Determine the (x, y) coordinate at the center of the cell enclosing the given text.  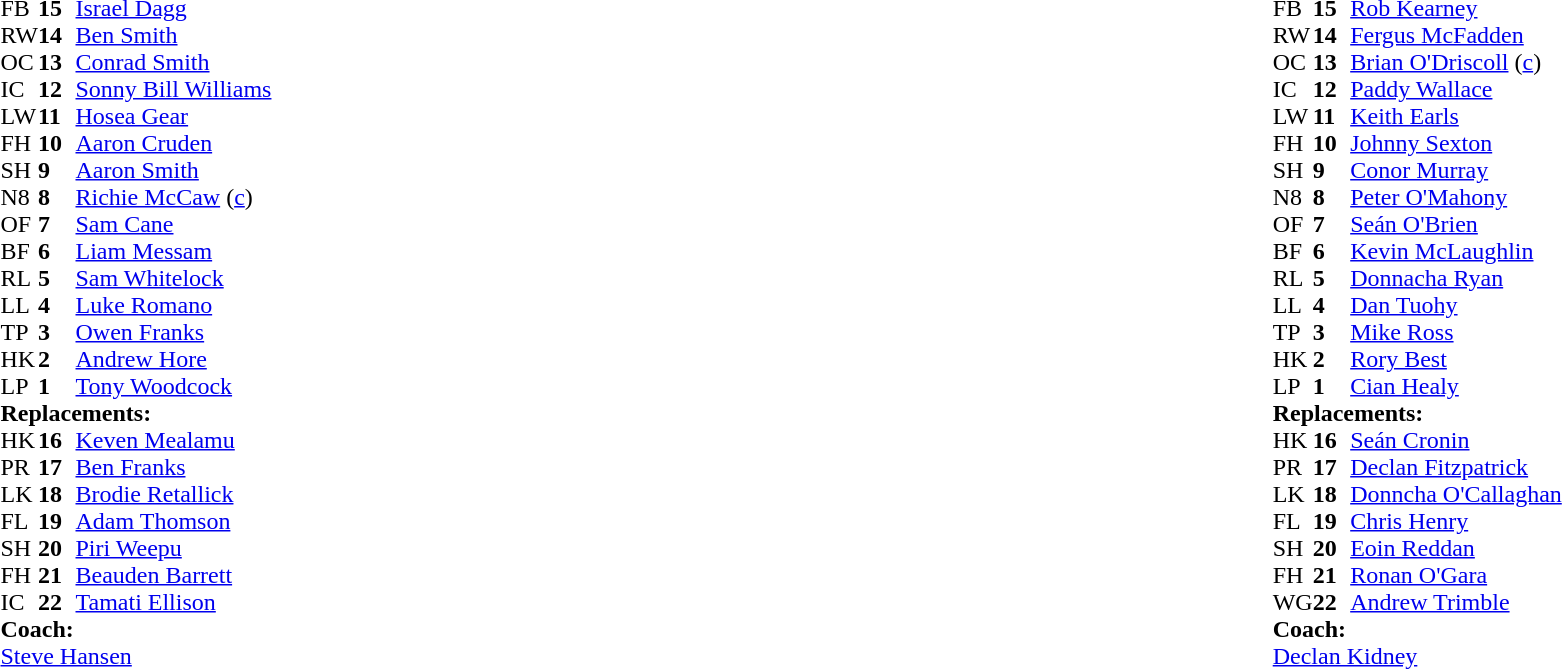
Eoin Reddan (1456, 548)
Chris Henry (1456, 522)
Owen Franks (174, 332)
Beauden Barrett (174, 576)
Adam Thomson (174, 522)
Keith Earls (1456, 116)
Sonny Bill Williams (174, 90)
Keven Mealamu (174, 440)
Brodie Retallick (174, 494)
WG (1293, 602)
Donnacha Ryan (1456, 278)
Andrew Trimble (1456, 602)
Piri Weepu (174, 548)
Sam Cane (174, 224)
Dan Tuohy (1456, 306)
Rory Best (1456, 360)
Seán O'Brien (1456, 224)
Tamati Ellison (174, 602)
Declan Fitzpatrick (1456, 468)
Steve Hansen (136, 656)
Donncha O'Callaghan (1456, 494)
Mike Ross (1456, 332)
Ronan O'Gara (1456, 576)
Peter O'Mahony (1456, 198)
Kevin McLaughlin (1456, 252)
Johnny Sexton (1456, 144)
Seán Cronin (1456, 440)
Sam Whitelock (174, 278)
Brian O'Driscoll (c) (1456, 62)
Liam Messam (174, 252)
Ben Smith (174, 36)
Hosea Gear (174, 116)
Conor Murray (1456, 170)
Luke Romano (174, 306)
Aaron Cruden (174, 144)
Cian Healy (1456, 386)
Conrad Smith (174, 62)
Declan Kidney (1418, 656)
Tony Woodcock (174, 386)
Richie McCaw (c) (174, 198)
Ben Franks (174, 468)
Fergus McFadden (1456, 36)
Aaron Smith (174, 170)
Paddy Wallace (1456, 90)
Andrew Hore (174, 360)
